Search for the cell housing the specified text and yield its (x, y) center coordinate. 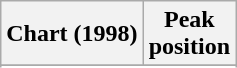
Peak position (189, 34)
Chart (1998) (72, 34)
